For the text-containing cell, return its midpoint in (X, Y) coordinate format. 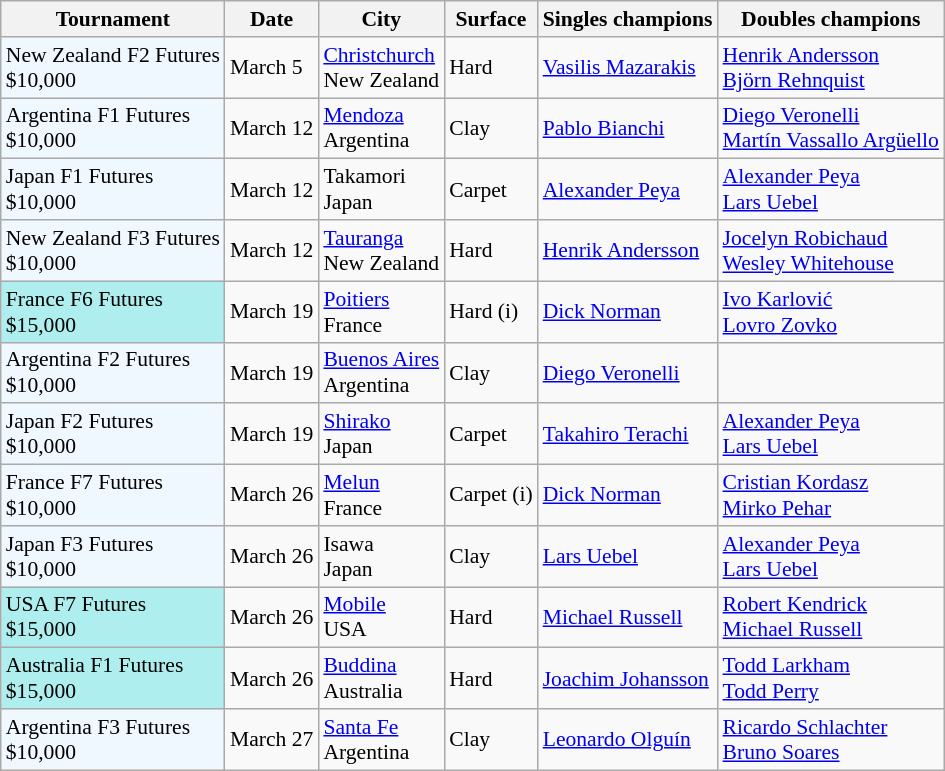
Carpet (i) (490, 496)
France F6 Futures$15,000 (113, 312)
Hard (i) (490, 312)
TaurangaNew Zealand (381, 250)
Alexander Peya (628, 190)
Henrik Andersson (628, 250)
Surface (490, 19)
March 5 (272, 68)
Diego Veronelli Martín Vassallo Argüello (831, 128)
IsawaJapan (381, 556)
ChristchurchNew Zealand (381, 68)
Japan F3 Futures$10,000 (113, 556)
Henrik Andersson Björn Rehnquist (831, 68)
Australia F1 Futures$15,000 (113, 678)
PoitiersFrance (381, 312)
TakamoriJapan (381, 190)
Leonardo Olguín (628, 740)
Argentina F2 Futures$10,000 (113, 372)
Jocelyn Robichaud Wesley Whitehouse (831, 250)
MendozaArgentina (381, 128)
Cristian Kordasz Mirko Pehar (831, 496)
MobileUSA (381, 618)
ShirakoJapan (381, 434)
Doubles champions (831, 19)
Japan F1 Futures$10,000 (113, 190)
Tournament (113, 19)
USA F7 Futures$15,000 (113, 618)
Diego Veronelli (628, 372)
Pablo Bianchi (628, 128)
Ivo Karlović Lovro Zovko (831, 312)
Lars Uebel (628, 556)
Buenos AiresArgentina (381, 372)
Michael Russell (628, 618)
MelunFrance (381, 496)
New Zealand F2 Futures$10,000 (113, 68)
Robert Kendrick Michael Russell (831, 618)
BuddinaAustralia (381, 678)
Todd Larkham Todd Perry (831, 678)
Takahiro Terachi (628, 434)
Argentina F1 Futures$10,000 (113, 128)
Argentina F3 Futures$10,000 (113, 740)
New Zealand F3 Futures$10,000 (113, 250)
Japan F2 Futures$10,000 (113, 434)
Joachim Johansson (628, 678)
March 27 (272, 740)
Santa FeArgentina (381, 740)
City (381, 19)
Vasilis Mazarakis (628, 68)
Date (272, 19)
France F7 Futures$10,000 (113, 496)
Singles champions (628, 19)
Ricardo Schlachter Bruno Soares (831, 740)
